Extract the [x, y] coordinate from the center of the cell holding the provided text.  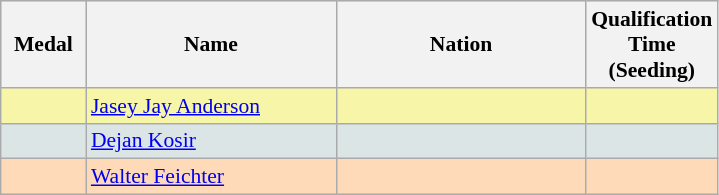
Walter Feichter [211, 177]
Medal [44, 44]
Dejan Kosir [211, 141]
Jasey Jay Anderson [211, 106]
Nation [461, 44]
Name [211, 44]
Qualification Time (Seeding) [652, 44]
